Provide the (x, y) coordinate of the cell's center where the given text is located.  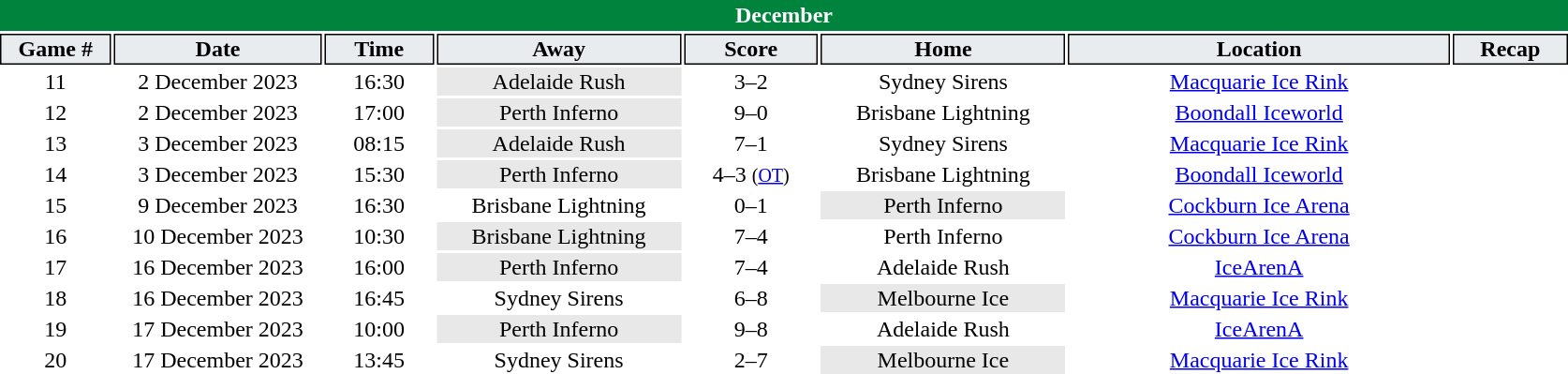
16:45 (379, 298)
20 (56, 360)
2–7 (751, 360)
Game # (56, 49)
6–8 (751, 298)
9–8 (751, 329)
15:30 (379, 174)
10:30 (379, 236)
Away (559, 49)
11 (56, 82)
Recap (1510, 49)
10 December 2023 (218, 236)
17:00 (379, 112)
13 (56, 143)
16 (56, 236)
12 (56, 112)
10:00 (379, 329)
0–1 (751, 205)
17 (56, 267)
Time (379, 49)
December (784, 15)
14 (56, 174)
16:00 (379, 267)
08:15 (379, 143)
7–1 (751, 143)
9–0 (751, 112)
13:45 (379, 360)
Home (943, 49)
Score (751, 49)
3–2 (751, 82)
4–3 (OT) (751, 174)
19 (56, 329)
15 (56, 205)
Location (1259, 49)
18 (56, 298)
Date (218, 49)
9 December 2023 (218, 205)
